For the text-containing cell, return its midpoint in (X, Y) coordinate format. 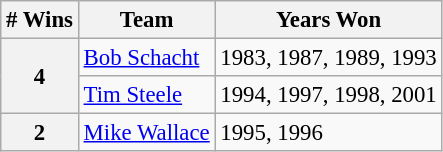
1994, 1997, 1998, 2001 (328, 95)
4 (40, 76)
# Wins (40, 20)
Years Won (328, 20)
Mike Wallace (146, 133)
Team (146, 20)
Bob Schacht (146, 58)
1983, 1987, 1989, 1993 (328, 58)
1995, 1996 (328, 133)
Tim Steele (146, 95)
2 (40, 133)
